Extract the [X, Y] coordinate from the center of the cell holding the provided text.  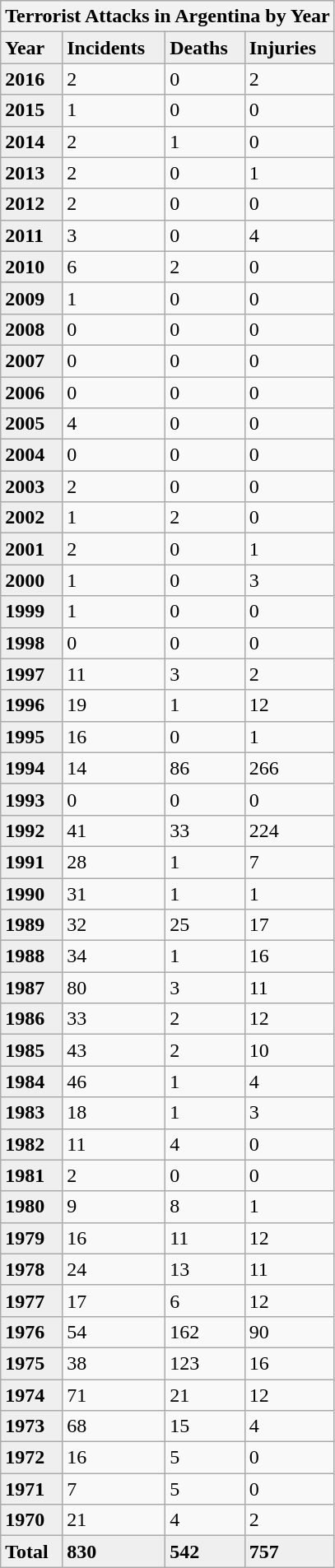
1970 [31, 1520]
Incidents [114, 48]
830 [114, 1552]
1996 [31, 705]
1982 [31, 1144]
1978 [31, 1269]
2001 [31, 549]
1991 [31, 862]
266 [290, 768]
1999 [31, 612]
2014 [31, 142]
Year [31, 48]
2005 [31, 424]
2004 [31, 455]
1983 [31, 1113]
1998 [31, 643]
8 [205, 1207]
24 [114, 1269]
15 [205, 1426]
2013 [31, 173]
41 [114, 831]
19 [114, 705]
2006 [31, 393]
1979 [31, 1238]
2008 [31, 329]
1992 [31, 831]
1985 [31, 1050]
43 [114, 1050]
68 [114, 1426]
1997 [31, 674]
757 [290, 1552]
46 [114, 1082]
2012 [31, 204]
2015 [31, 110]
31 [114, 893]
2011 [31, 235]
9 [114, 1207]
1974 [31, 1395]
38 [114, 1363]
1989 [31, 925]
1971 [31, 1489]
13 [205, 1269]
90 [290, 1332]
1972 [31, 1458]
18 [114, 1113]
1986 [31, 1019]
10 [290, 1050]
2003 [31, 486]
2010 [31, 267]
1973 [31, 1426]
1976 [31, 1332]
54 [114, 1332]
25 [205, 925]
28 [114, 862]
34 [114, 956]
1988 [31, 956]
1993 [31, 799]
14 [114, 768]
1995 [31, 737]
80 [114, 988]
1984 [31, 1082]
1980 [31, 1207]
1987 [31, 988]
542 [205, 1552]
2002 [31, 518]
Total [31, 1552]
1994 [31, 768]
86 [205, 768]
32 [114, 925]
2000 [31, 580]
1977 [31, 1300]
1975 [31, 1363]
Deaths [205, 48]
1981 [31, 1175]
71 [114, 1395]
Terrorist Attacks in Argentina by Year [168, 16]
162 [205, 1332]
224 [290, 831]
Injuries [290, 48]
123 [205, 1363]
2007 [31, 361]
2009 [31, 298]
1990 [31, 893]
2016 [31, 79]
